Capture the cell that displays the provided text and extract its (X, Y) central coordinate. 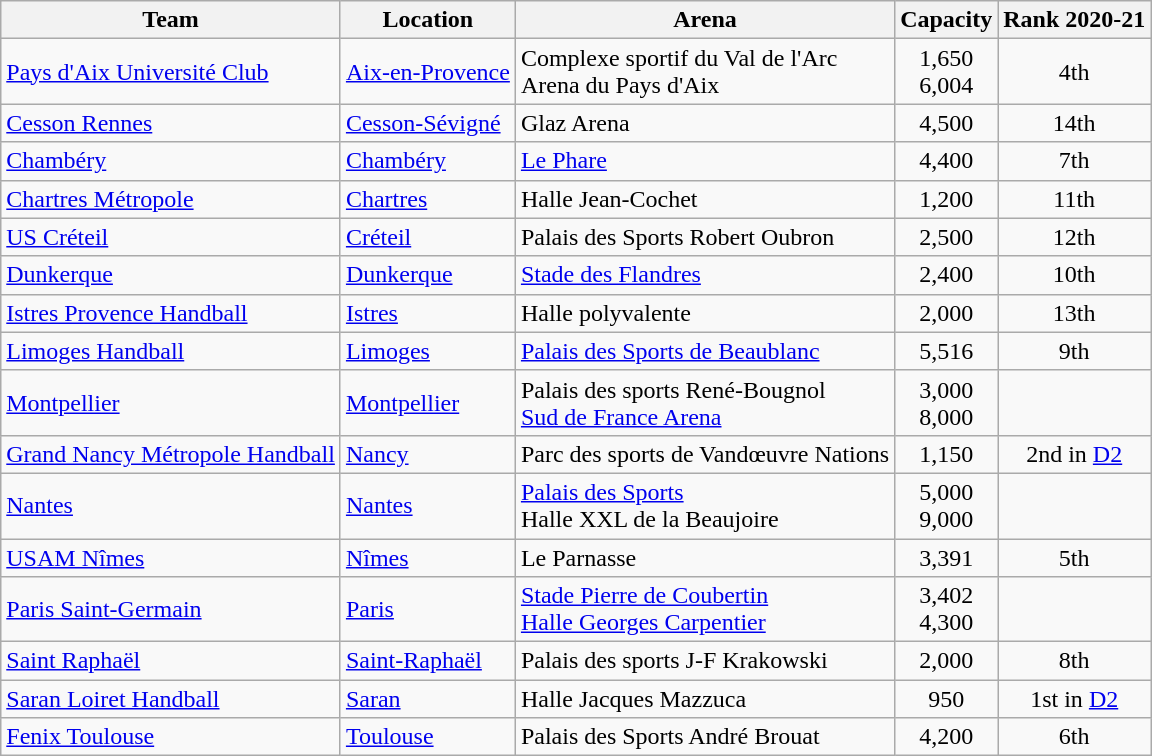
1,150 (946, 454)
Palais des Sports André Brouat (704, 737)
Complexe sportif du Val de l'ArcArena du Pays d'Aix (704, 72)
9th (1074, 351)
Halle polyvalente (704, 313)
Fenix Toulouse (171, 737)
Team (171, 20)
Saran Loiret Handball (171, 699)
Le Phare (704, 161)
8th (1074, 661)
10th (1074, 275)
Aix-en-Provence (428, 72)
1,6506,004 (946, 72)
Glaz Arena (704, 123)
Palais des sports René-BougnolSud de France Arena (704, 402)
12th (1074, 237)
Palais des SportsHalle XXL de la Beaujoire (704, 506)
Location (428, 20)
6th (1074, 737)
Palais des sports J-F Krakowski (704, 661)
7th (1074, 161)
Toulouse (428, 737)
1st in D2 (1074, 699)
1,200 (946, 199)
Halle Jean-Cochet (704, 199)
Chartres (428, 199)
Chartres Métropole (171, 199)
5,000 9,000 (946, 506)
Paris Saint-Germain (171, 610)
3,391 (946, 557)
Cesson Rennes (171, 123)
Saint-Raphaël (428, 661)
Stade des Flandres (704, 275)
Parc des sports de Vandœuvre Nations (704, 454)
4,200 (946, 737)
Nîmes (428, 557)
USAM Nîmes (171, 557)
Grand Nancy Métropole Handball (171, 454)
950 (946, 699)
Pays d'Aix Université Club (171, 72)
Istres Provence Handball (171, 313)
11th (1074, 199)
5,516 (946, 351)
Le Parnasse (704, 557)
3,402 4,300 (946, 610)
4,500 (946, 123)
Saran (428, 699)
2,500 (946, 237)
3,000 8,000 (946, 402)
4th (1074, 72)
Palais des Sports Robert Oubron (704, 237)
5th (1074, 557)
US Créteil (171, 237)
Saint Raphaël (171, 661)
Cesson-Sévigné (428, 123)
Palais des Sports de Beaublanc (704, 351)
Capacity (946, 20)
4,400 (946, 161)
Créteil (428, 237)
Stade Pierre de CoubertinHalle Georges Carpentier (704, 610)
Paris (428, 610)
2,400 (946, 275)
Nancy (428, 454)
Rank 2020-21 (1074, 20)
Arena (704, 20)
14th (1074, 123)
2nd in D2 (1074, 454)
13th (1074, 313)
Istres (428, 313)
Halle Jacques Mazzuca (704, 699)
Limoges Handball (171, 351)
Limoges (428, 351)
